Extract the [x, y] coordinate from the center of the cell holding the provided text.  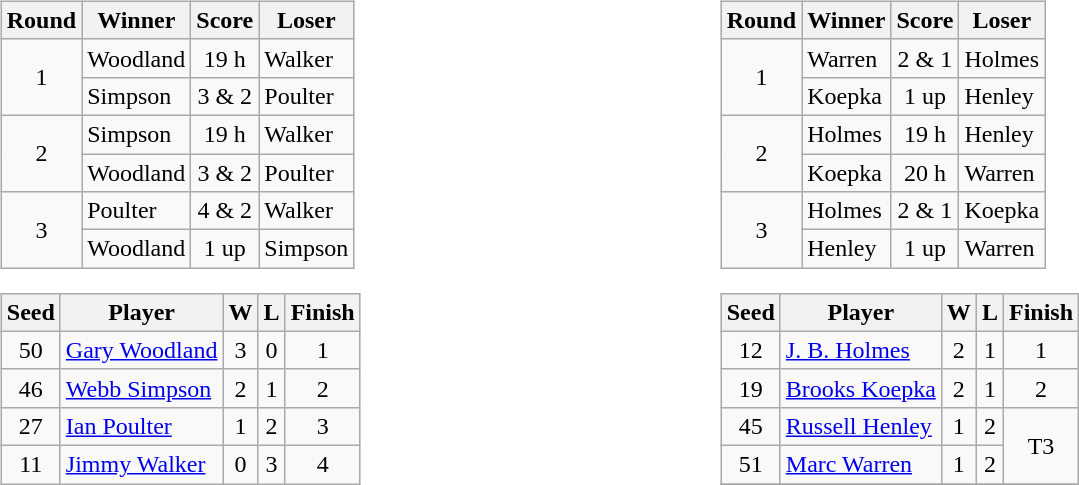
Webb Simpson [142, 388]
Brooks Koepka [860, 388]
J. B. Holmes [860, 350]
19 [750, 388]
45 [750, 426]
51 [750, 464]
Gary Woodland [142, 350]
46 [30, 388]
11 [30, 464]
20 h [925, 173]
Russell Henley [860, 426]
Marc Warren [860, 464]
Jimmy Walker [142, 464]
Ian Poulter [142, 426]
27 [30, 426]
50 [30, 350]
T3 [1040, 445]
4 [322, 464]
12 [750, 350]
4 & 2 [225, 211]
